Detect which cell encompasses the target text, then output its [X, Y] center coordinate. 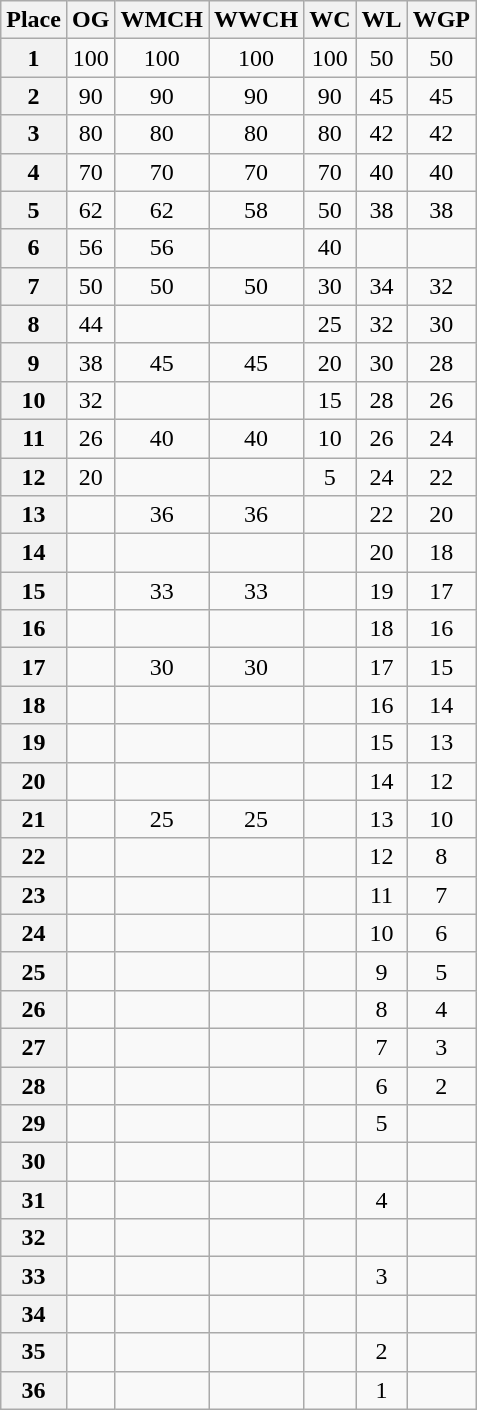
35 [34, 1352]
44 [90, 324]
58 [256, 210]
OG [90, 20]
WWCH [256, 20]
WMCH [162, 20]
Place [34, 20]
21 [34, 819]
23 [34, 895]
WL [382, 20]
WC [330, 20]
27 [34, 1047]
31 [34, 1200]
29 [34, 1124]
WGP [441, 20]
